Scan for the cell matching the given text and deliver its (x, y) coordinate at center. 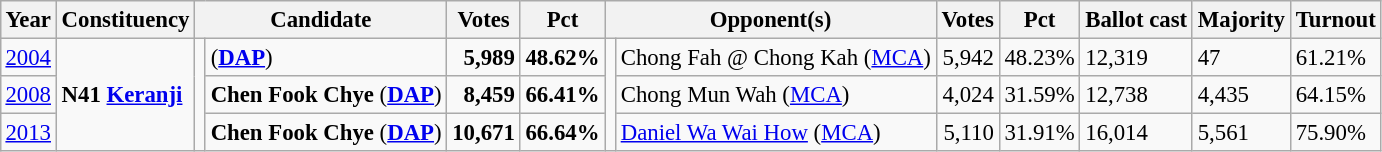
66.64% (562, 133)
47 (1241, 57)
5,989 (484, 57)
2013 (28, 133)
Chong Mun Wah (MCA) (776, 95)
Opponent(s) (770, 20)
31.59% (1040, 95)
Turnout (1336, 20)
Constituency (125, 20)
(DAP) (326, 57)
2004 (28, 57)
12,738 (1136, 95)
Year (28, 20)
5,942 (968, 57)
Daniel Wa Wai How (MCA) (776, 133)
2008 (28, 95)
N41 Keranji (125, 94)
Ballot cast (1136, 20)
64.15% (1336, 95)
8,459 (484, 95)
48.62% (562, 57)
Majority (1241, 20)
48.23% (1040, 57)
66.41% (562, 95)
Chong Fah @ Chong Kah (MCA) (776, 57)
4,024 (968, 95)
16,014 (1136, 133)
75.90% (1336, 133)
5,561 (1241, 133)
5,110 (968, 133)
31.91% (1040, 133)
12,319 (1136, 57)
61.21% (1336, 57)
10,671 (484, 133)
4,435 (1241, 95)
Candidate (321, 20)
